Identify which cell holds the provided text, then report its [x, y] central coordinate. 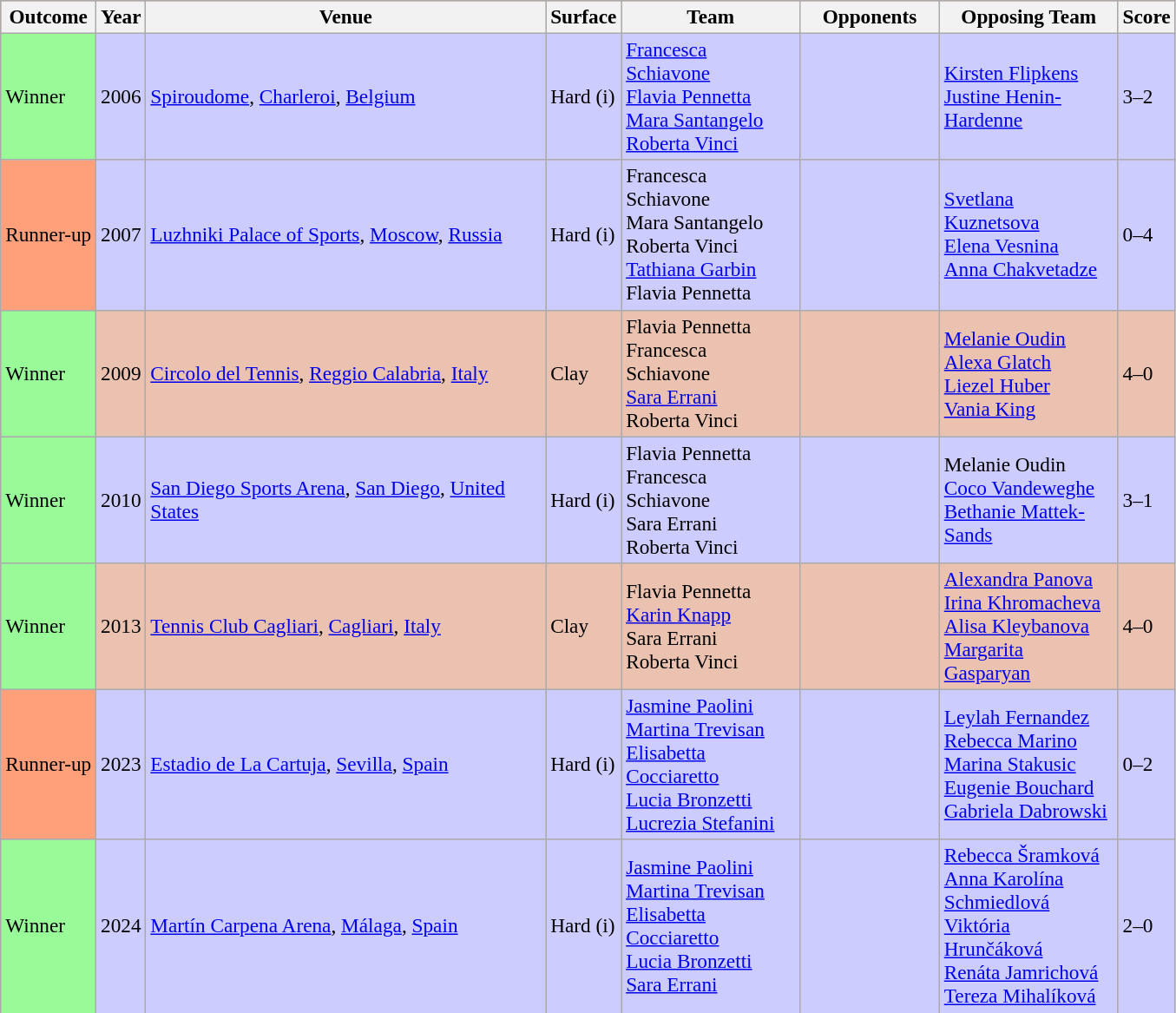
0–4 [1146, 234]
Flavia PennettaKarin KnappSara ErraniRoberta Vinci [711, 626]
Outcome [49, 16]
Martín Carpena Arena, Málaga, Spain [345, 926]
Tennis Club Cagliari, Cagliari, Italy [345, 626]
Opponents [870, 16]
3–1 [1146, 499]
Venue [345, 16]
0–2 [1146, 764]
2007 [122, 234]
Opposing Team [1028, 16]
Kirsten FlipkensJustine Henin-Hardenne [1028, 96]
Francesca SchiavoneFlavia PennettaMara SantangeloRoberta Vinci [711, 96]
Circolo del Tennis, Reggio Calabria, Italy [345, 373]
Score [1146, 16]
Melanie OudinCoco VandewegheBethanie Mattek-Sands [1028, 499]
Svetlana KuznetsovaElena VesninaAnna Chakvetadze [1028, 234]
2006 [122, 96]
2009 [122, 373]
2024 [122, 926]
Jasmine PaoliniMartina TrevisanElisabetta CocciarettoLucia BronzettiSara Errani [711, 926]
Francesca SchiavoneMara SantangeloRoberta VinciTathiana GarbinFlavia Pennetta [711, 234]
2–0 [1146, 926]
Jasmine PaoliniMartina TrevisanElisabetta CocciarettoLucia BronzettiLucrezia Stefanini [711, 764]
Leylah FernandezRebecca MarinoMarina StakusicEugenie BouchardGabriela Dabrowski [1028, 764]
Rebecca ŠramkováAnna Karolína SchmiedlováViktória HrunčákováRenáta JamrichováTereza Mihalíková [1028, 926]
Team [711, 16]
Alexandra PanovaIrina KhromachevaAlisa KleybanovaMargarita Gasparyan [1028, 626]
3–2 [1146, 96]
2010 [122, 499]
Estadio de La Cartuja, Sevilla, Spain [345, 764]
Melanie OudinAlexa GlatchLiezel HuberVania King [1028, 373]
2013 [122, 626]
2023 [122, 764]
San Diego Sports Arena, San Diego, United States [345, 499]
Surface [583, 16]
Spiroudome, Charleroi, Belgium [345, 96]
Year [122, 16]
Luzhniki Palace of Sports, Moscow, Russia [345, 234]
